Scan for the cell matching the given text and deliver its (X, Y) coordinate at center. 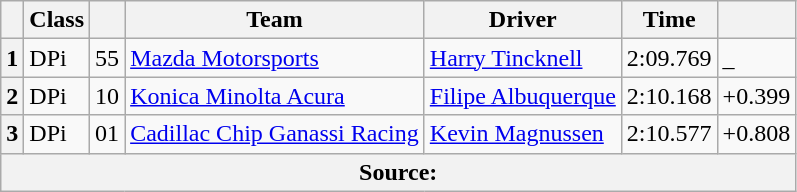
2 (12, 96)
2:09.769 (669, 58)
1 (12, 58)
+0.808 (756, 134)
55 (108, 58)
_ (756, 58)
Kevin Magnussen (522, 134)
2:10.168 (669, 96)
Filipe Albuquerque (522, 96)
Source: (398, 172)
01 (108, 134)
Konica Minolta Acura (275, 96)
3 (12, 134)
Cadillac Chip Ganassi Racing (275, 134)
2:10.577 (669, 134)
Team (275, 20)
Mazda Motorsports (275, 58)
Driver (522, 20)
Time (669, 20)
10 (108, 96)
+0.399 (756, 96)
Harry Tincknell (522, 58)
Class (57, 20)
